Return the (x, y) coordinate for the center point of the cell that contains the specified text.  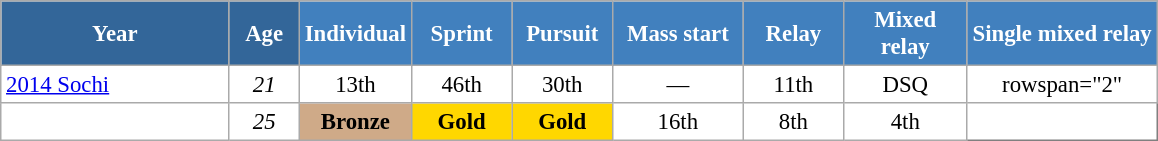
25 (264, 122)
11th (794, 85)
Single mixed relay (1062, 34)
Mixed relay (906, 34)
— (678, 85)
Pursuit (562, 34)
16th (678, 122)
Age (264, 34)
Sprint (462, 34)
Bronze (355, 122)
46th (462, 85)
30th (562, 85)
Mass start (678, 34)
21 (264, 85)
13th (355, 85)
Relay (794, 34)
rowspan="2" (1062, 85)
2014 Sochi (115, 85)
Year (115, 34)
Individual (355, 34)
DSQ (906, 85)
8th (794, 122)
4th (906, 122)
